Return the (X, Y) coordinate for the center point of the cell that contains the specified text.  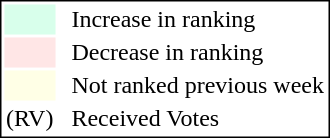
Received Votes (198, 119)
(RV) (29, 119)
Not ranked previous week (198, 85)
Decrease in ranking (198, 53)
Increase in ranking (198, 19)
